Provide the (x, y) coordinate of the cell's center where the given text is located.  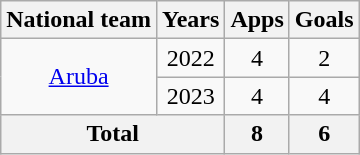
Years (190, 20)
6 (324, 134)
2023 (190, 96)
2 (324, 58)
Goals (324, 20)
National team (79, 20)
Total (113, 134)
Aruba (79, 77)
2022 (190, 58)
Apps (257, 20)
8 (257, 134)
